Extract the [X, Y] coordinate from the center of the cell holding the provided text.  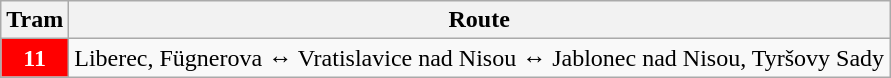
Route [480, 20]
Tram [35, 20]
11 [35, 58]
Liberec, Fügnerova ↔ Vratislavice nad Nisou ↔ Jablonec nad Nisou, Tyršovy Sady [480, 58]
